Pinpoint the cell where the given text exists, returning its [x, y] midpoint coordinate. 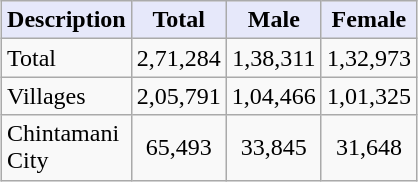
Male [274, 20]
Chintamani City [67, 148]
1,38,311 [274, 58]
31,648 [368, 148]
2,05,791 [178, 96]
65,493 [178, 148]
2,71,284 [178, 58]
33,845 [274, 148]
1,32,973 [368, 58]
1,01,325 [368, 96]
1,04,466 [274, 96]
Female [368, 20]
Villages [67, 96]
Description [67, 20]
